Extract the (X, Y) coordinate from the center of the cell holding the provided text.  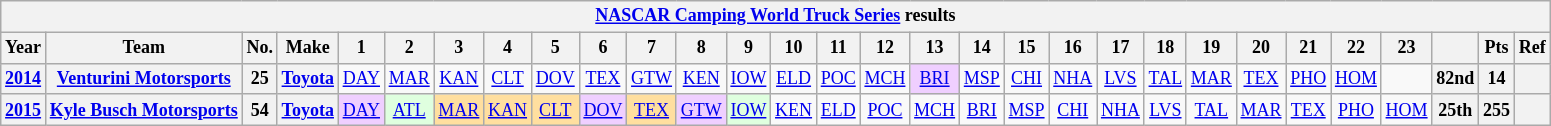
25th (1456, 110)
54 (260, 110)
25 (260, 78)
2015 (24, 110)
Kyle Busch Motorsports (144, 110)
Team (144, 48)
No. (260, 48)
Venturini Motorsports (144, 78)
6 (603, 48)
7 (652, 48)
17 (1121, 48)
5 (555, 48)
3 (459, 48)
Ref (1532, 48)
8 (701, 48)
ATL (409, 110)
255 (1497, 110)
10 (794, 48)
20 (1261, 48)
13 (935, 48)
9 (748, 48)
22 (1356, 48)
Year (24, 48)
4 (508, 48)
Make (308, 48)
1 (361, 48)
21 (1308, 48)
18 (1165, 48)
2014 (24, 78)
82nd (1456, 78)
Pts (1497, 48)
15 (1026, 48)
19 (1211, 48)
2 (409, 48)
23 (1406, 48)
12 (885, 48)
11 (838, 48)
NASCAR Camping World Truck Series results (776, 16)
16 (1073, 48)
